From the cell containing the given text, extract its center point as [x, y] coordinate. 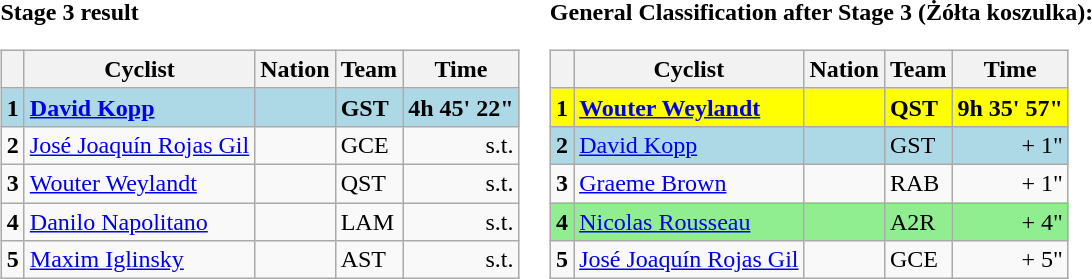
LAM [369, 221]
Graeme Brown [689, 183]
RAB [918, 183]
+ 4" [1010, 221]
4h 45' 22" [461, 107]
Nicolas Rousseau [689, 221]
9h 35' 57" [1010, 107]
+ 5" [1010, 260]
Maxim Iglinsky [139, 260]
Danilo Napolitano [139, 221]
A2R [918, 221]
AST [369, 260]
